Pinpoint the cell where the given text exists, returning its (x, y) midpoint coordinate. 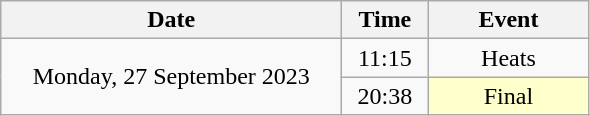
Date (172, 20)
Monday, 27 September 2023 (172, 77)
Event (508, 20)
11:15 (385, 58)
Time (385, 20)
Heats (508, 58)
Final (508, 96)
20:38 (385, 96)
